Determine the [X, Y] coordinate at the center of the cell enclosing the given text.  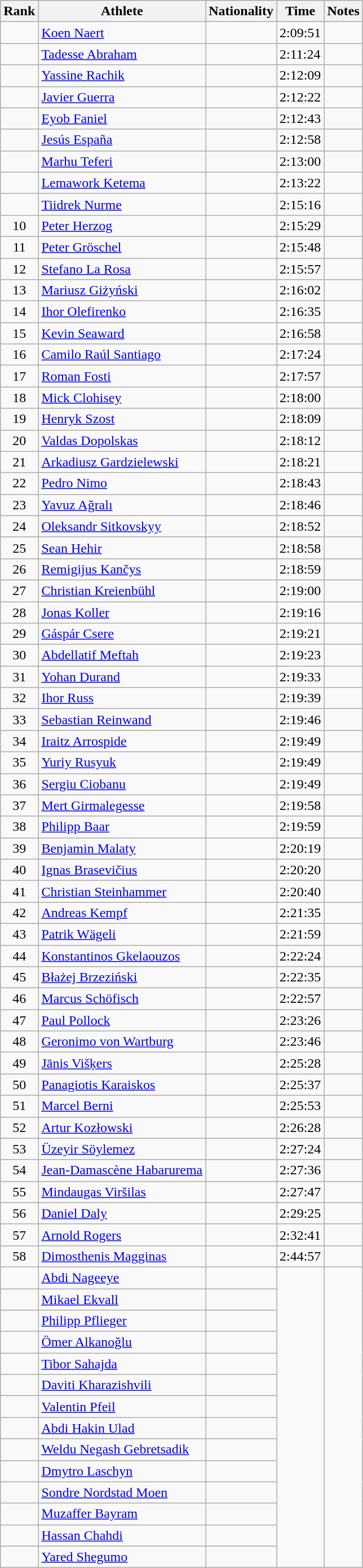
13 [19, 290]
Błażej Brzeziński [122, 977]
Koen Naert [122, 33]
Abdi Hakin Ulad [122, 1428]
Jonas Koller [122, 612]
Sebastian Reinwand [122, 720]
Hassan Chahdi [122, 1535]
2:19:23 [300, 655]
Arnold Rogers [122, 1235]
2:18:21 [300, 462]
Paul Pollock [122, 1020]
2:12:58 [300, 140]
Jānis Višķers [122, 1063]
Dimosthenis Magginas [122, 1256]
Arkadiusz Gardzielewski [122, 462]
Yared Shegumo [122, 1557]
2:26:28 [300, 1127]
42 [19, 913]
2:32:41 [300, 1235]
Kevin Seaward [122, 333]
2:18:12 [300, 441]
Pedro Nimo [122, 483]
Notes [343, 11]
2:17:24 [300, 355]
2:25:28 [300, 1063]
2:19:46 [300, 720]
Peter Gröschel [122, 247]
11 [19, 247]
Tadesse Abraham [122, 54]
Marcel Berni [122, 1106]
Marhu Teferi [122, 161]
Daniel Daly [122, 1213]
2:19:59 [300, 827]
38 [19, 827]
Mindaugas Viršilas [122, 1192]
56 [19, 1213]
Üzeyir Söylemez [122, 1149]
20 [19, 441]
2:18:52 [300, 526]
19 [19, 419]
32 [19, 698]
55 [19, 1192]
Oleksandr Sitkovskyy [122, 526]
Javier Guerra [122, 97]
37 [19, 805]
22 [19, 483]
Yassine Rachik [122, 76]
2:25:53 [300, 1106]
2:18:59 [300, 569]
Marcus Schöfisch [122, 999]
2:27:36 [300, 1170]
58 [19, 1256]
Mariusz Giżyński [122, 290]
2:44:57 [300, 1256]
2:27:47 [300, 1192]
2:19:33 [300, 677]
2:19:16 [300, 612]
Christian Kreienbühl [122, 591]
2:15:29 [300, 226]
2:15:57 [300, 269]
46 [19, 999]
Abdellatif Meftah [122, 655]
Sean Hehir [122, 548]
2:16:02 [300, 290]
Remigijus Kančys [122, 569]
10 [19, 226]
Mert Girmalegesse [122, 805]
16 [19, 355]
Yavuz Ağralı [122, 505]
Benjamin Malaty [122, 848]
Yuriy Rusyuk [122, 763]
43 [19, 934]
41 [19, 891]
Tibor Sahajda [122, 1364]
Valentin Pfeil [122, 1407]
Jean-Damascène Habarurema [122, 1170]
25 [19, 548]
Sergiu Ciobanu [122, 784]
49 [19, 1063]
Camilo Raúl Santiago [122, 355]
2:11:24 [300, 54]
Lemawork Ketema [122, 183]
Tiidrek Nurme [122, 204]
2:12:22 [300, 97]
2:18:46 [300, 505]
Ihor Olefirenko [122, 312]
2:27:24 [300, 1149]
2:16:58 [300, 333]
47 [19, 1020]
24 [19, 526]
2:15:16 [300, 204]
Dmytro Laschyn [122, 1471]
35 [19, 763]
2:20:40 [300, 891]
2:17:57 [300, 376]
53 [19, 1149]
Philipp Baar [122, 827]
Christian Steinhammer [122, 891]
54 [19, 1170]
2:23:26 [300, 1020]
29 [19, 634]
50 [19, 1085]
28 [19, 612]
52 [19, 1127]
Ömer Alkanoğlu [122, 1342]
Philipp Pflieger [122, 1321]
Mick Clohisey [122, 398]
18 [19, 398]
Athlete [122, 11]
26 [19, 569]
27 [19, 591]
Iraitz Arrospide [122, 741]
2:16:35 [300, 312]
Gáspár Csere [122, 634]
2:22:57 [300, 999]
2:29:25 [300, 1213]
Peter Herzog [122, 226]
Rank [19, 11]
Ignas Brasevičius [122, 870]
Weldu Negash Gebretsadik [122, 1450]
2:19:58 [300, 805]
15 [19, 333]
2:20:20 [300, 870]
2:12:09 [300, 76]
23 [19, 505]
Daviti Kharazishvili [122, 1385]
Muzaffer Bayram [122, 1514]
Konstantinos Gkelaouzos [122, 956]
51 [19, 1106]
Eyob Faniel [122, 118]
Jesús España [122, 140]
Mikael Ekvall [122, 1299]
Patrik Wägeli [122, 934]
2:20:19 [300, 848]
34 [19, 741]
2:09:51 [300, 33]
Yohan Durand [122, 677]
2:18:00 [300, 398]
Valdas Dopolskas [122, 441]
36 [19, 784]
48 [19, 1042]
2:19:21 [300, 634]
21 [19, 462]
12 [19, 269]
Artur Kozłowski [122, 1127]
Abdi Nageeye [122, 1278]
2:18:58 [300, 548]
44 [19, 956]
2:22:24 [300, 956]
2:18:09 [300, 419]
2:13:00 [300, 161]
Henryk Szost [122, 419]
40 [19, 870]
2:18:43 [300, 483]
14 [19, 312]
2:12:43 [300, 118]
2:15:48 [300, 247]
57 [19, 1235]
Panagiotis Karaiskos [122, 1085]
30 [19, 655]
33 [19, 720]
Andreas Kempf [122, 913]
Nationality [241, 11]
39 [19, 848]
2:23:46 [300, 1042]
Time [300, 11]
31 [19, 677]
2:21:35 [300, 913]
Roman Fosti [122, 376]
2:21:59 [300, 934]
Sondre Nordstad Moen [122, 1492]
2:22:35 [300, 977]
2:13:22 [300, 183]
45 [19, 977]
17 [19, 376]
2:19:39 [300, 698]
Geronimo von Wartburg [122, 1042]
Stefano La Rosa [122, 269]
2:19:00 [300, 591]
Ihor Russ [122, 698]
2:25:37 [300, 1085]
